Provide the (x, y) coordinate of the cell's center where the given text is located.  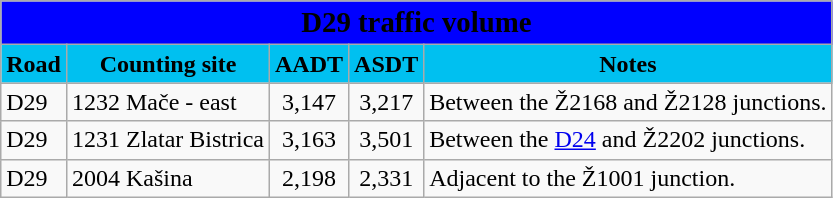
AADT (310, 64)
1232 Mače - east (168, 102)
ASDT (386, 64)
3,163 (310, 140)
3,217 (386, 102)
Adjacent to the Ž1001 junction. (628, 178)
3,147 (310, 102)
D29 traffic volume (416, 23)
Notes (628, 64)
2004 Kašina (168, 178)
3,501 (386, 140)
2,331 (386, 178)
Between the D24 and Ž2202 junctions. (628, 140)
Counting site (168, 64)
Road (34, 64)
2,198 (310, 178)
Between the Ž2168 and Ž2128 junctions. (628, 102)
1231 Zlatar Bistrica (168, 140)
